Capture the cell that displays the provided text and extract its (x, y) central coordinate. 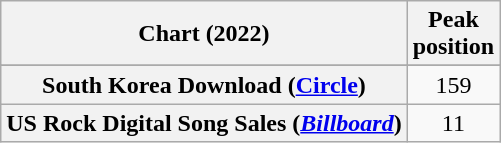
Peakposition (453, 34)
159 (453, 85)
South Korea Download (Circle) (204, 85)
Chart (2022) (204, 34)
11 (453, 123)
US Rock Digital Song Sales (Billboard) (204, 123)
